Find where the given text appears and provide that cell's center as (x, y) coordinate. 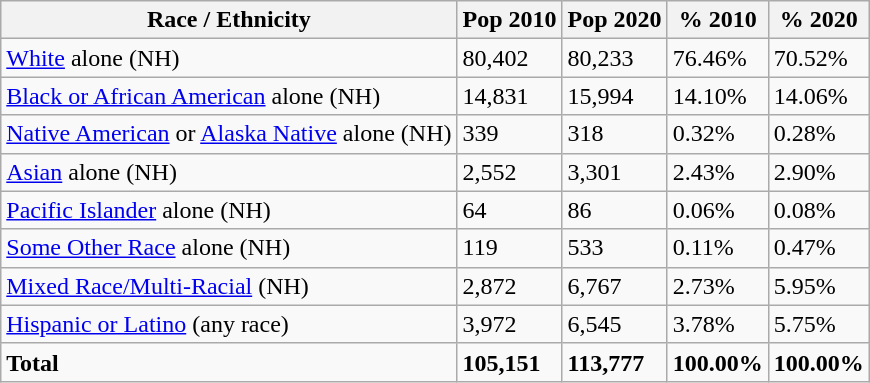
105,151 (510, 362)
Pop 2020 (614, 20)
Black or African American alone (NH) (229, 96)
2,872 (510, 286)
Pacific Islander alone (NH) (229, 210)
0.06% (718, 210)
0.28% (818, 134)
14.10% (718, 96)
0.08% (818, 210)
119 (510, 248)
14,831 (510, 96)
3,972 (510, 324)
14.06% (818, 96)
5.75% (818, 324)
Hispanic or Latino (any race) (229, 324)
2.90% (818, 172)
339 (510, 134)
2,552 (510, 172)
Total (229, 362)
0.11% (718, 248)
Native American or Alaska Native alone (NH) (229, 134)
533 (614, 248)
6,545 (614, 324)
15,994 (614, 96)
318 (614, 134)
2.43% (718, 172)
Some Other Race alone (NH) (229, 248)
5.95% (818, 286)
0.32% (718, 134)
Mixed Race/Multi-Racial (NH) (229, 286)
3,301 (614, 172)
% 2020 (818, 20)
64 (510, 210)
113,777 (614, 362)
80,233 (614, 58)
70.52% (818, 58)
86 (614, 210)
% 2010 (718, 20)
2.73% (718, 286)
3.78% (718, 324)
76.46% (718, 58)
80,402 (510, 58)
Race / Ethnicity (229, 20)
0.47% (818, 248)
Pop 2010 (510, 20)
Asian alone (NH) (229, 172)
White alone (NH) (229, 58)
6,767 (614, 286)
